Return the [x, y] coordinate for the center point of the cell that contains the specified text.  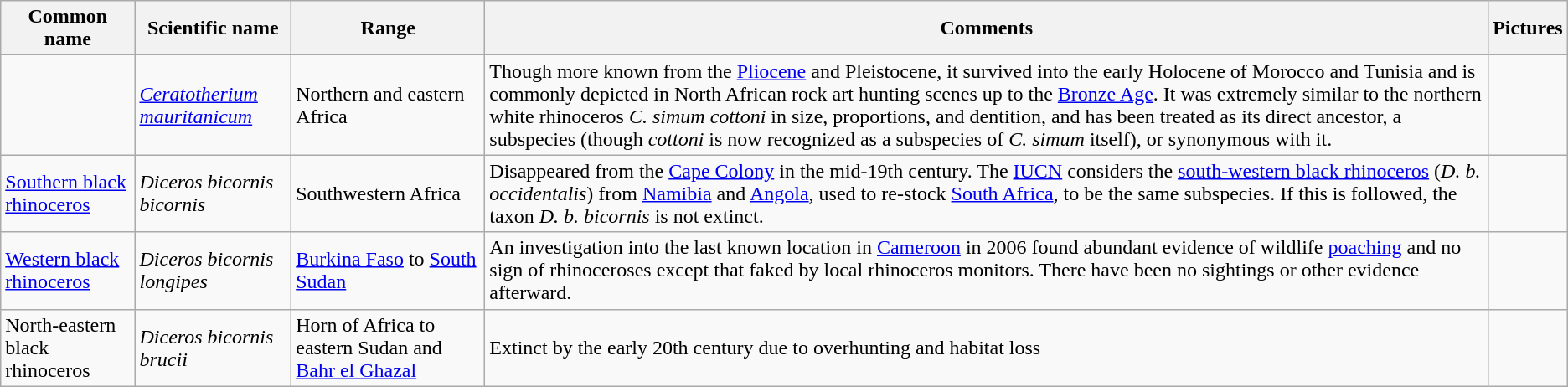
Diceros bicornis longipes [213, 271]
Common name [68, 28]
Diceros bicornis bicornis [213, 193]
Pictures [1528, 28]
Southern black rhinoceros [68, 193]
Comments [987, 28]
Horn of Africa to eastern Sudan and Bahr el Ghazal [389, 348]
North-eastern black rhinoceros [68, 348]
Northern and eastern Africa [389, 106]
Western black rhinoceros [68, 271]
Diceros bicornis brucii [213, 348]
Extinct by the early 20th century due to overhunting and habitat loss [987, 348]
Range [389, 28]
Burkina Faso to South Sudan [389, 271]
Ceratotherium mauritanicum [213, 106]
Scientific name [213, 28]
Southwestern Africa [389, 193]
